Determine the [X, Y] coordinate at the center of the cell enclosing the given text.  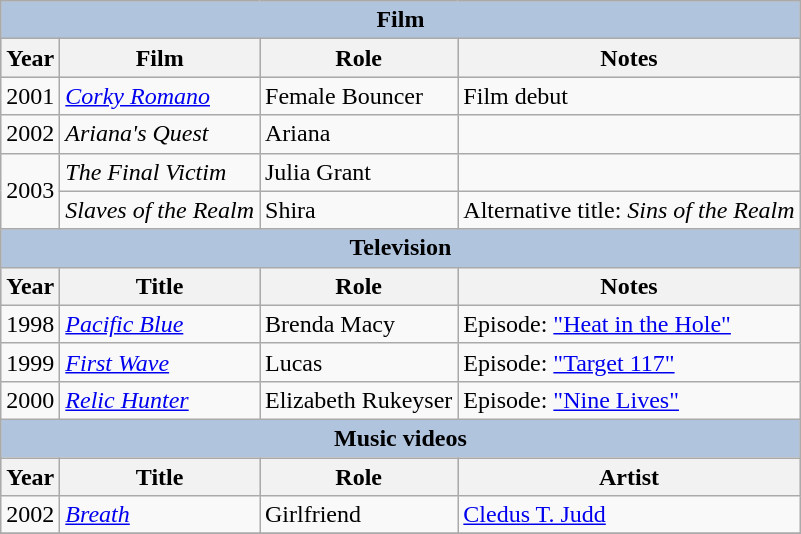
First Wave [160, 362]
1998 [30, 324]
Episode: "Nine Lives" [629, 400]
Music videos [400, 438]
2000 [30, 400]
Brenda Macy [359, 324]
Girlfriend [359, 515]
Television [400, 248]
Ariana's Quest [160, 134]
Film debut [629, 96]
Corky Romano [160, 96]
Elizabeth Rukeyser [359, 400]
Cledus T. Judd [629, 515]
Artist [629, 477]
Female Bouncer [359, 96]
Alternative title: Sins of the Realm [629, 210]
2003 [30, 191]
1999 [30, 362]
Episode: "Target 117" [629, 362]
Relic Hunter [160, 400]
Episode: "Heat in the Hole" [629, 324]
Lucas [359, 362]
Pacific Blue [160, 324]
Shira [359, 210]
Ariana [359, 134]
Julia Grant [359, 172]
Breath [160, 515]
2001 [30, 96]
The Final Victim [160, 172]
Slaves of the Realm [160, 210]
